Determine the (X, Y) coordinate at the center of the cell enclosing the given text.  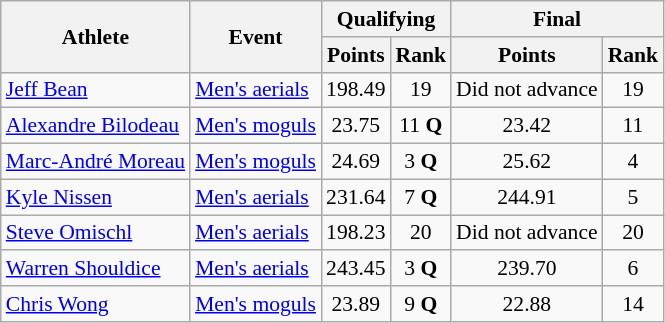
5 (634, 197)
Alexandre Bilodeau (96, 126)
Jeff Bean (96, 90)
23.75 (356, 126)
24.69 (356, 162)
Warren Shouldice (96, 269)
23.89 (356, 304)
Chris Wong (96, 304)
231.64 (356, 197)
14 (634, 304)
4 (634, 162)
Steve Omischl (96, 233)
25.62 (527, 162)
198.49 (356, 90)
Athlete (96, 36)
Final (557, 19)
23.42 (527, 126)
11 (634, 126)
Marc-André Moreau (96, 162)
6 (634, 269)
244.91 (527, 197)
22.88 (527, 304)
Kyle Nissen (96, 197)
9 Q (422, 304)
Event (256, 36)
7 Q (422, 197)
Qualifying (386, 19)
243.45 (356, 269)
239.70 (527, 269)
198.23 (356, 233)
11 Q (422, 126)
